Pinpoint the cell where the given text exists, returning its [x, y] midpoint coordinate. 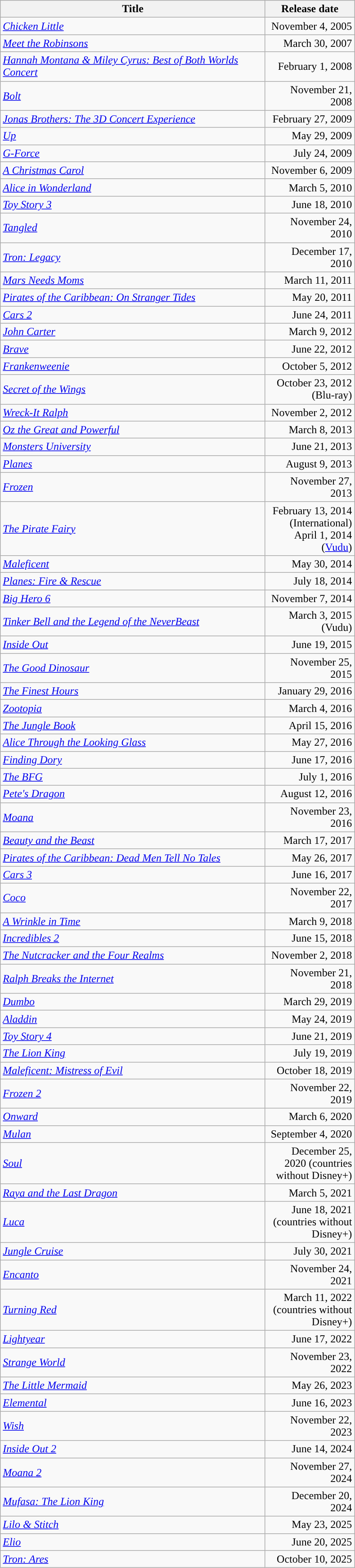
September 4, 2020 [310, 1134]
The Nutcracker and the Four Realms [133, 956]
Dumbo [133, 1002]
Title [133, 9]
Jonas Brothers: The 3D Concert Experience [133, 119]
Meet the Robinsons [133, 43]
The Lion King [133, 1053]
May 23, 2025 [310, 1525]
January 29, 2016 [310, 691]
November 27, 2013 [310, 487]
Mufasa: The Lion King [133, 1501]
Coco [133, 898]
Lilo & Stitch [133, 1525]
December 17, 2010 [310, 257]
The BFG [133, 777]
Tron: Legacy [133, 257]
Tangled [133, 228]
July 18, 2014 [310, 581]
February 1, 2008 [310, 67]
Tron: Ares [133, 1559]
Toy Story 3 [133, 204]
November 21, 2018 [310, 979]
May 26, 2017 [310, 857]
Raya and the Last Dragon [133, 1192]
Secret of the Wings [133, 389]
John Carter [133, 332]
October 10, 2025 [310, 1559]
March 5, 2021 [310, 1192]
Brave [133, 349]
July 24, 2009 [310, 153]
The Little Mermaid [133, 1386]
June 21, 2013 [310, 447]
A Wrinkle in Time [133, 921]
October 5, 2012 [310, 366]
April 15, 2016 [310, 725]
Bolt [133, 95]
Wreck-It Ralph [133, 412]
Big Hero 6 [133, 598]
March 3, 2015 (Vudu) [310, 621]
June 18, 2010 [310, 204]
Up [133, 136]
Moana 2 [133, 1473]
June 18, 2021 (countries without Disney+) [310, 1222]
G-Force [133, 153]
Strange World [133, 1363]
June 20, 2025 [310, 1542]
May 30, 2014 [310, 564]
Onward [133, 1117]
Alice Through the Looking Glass [133, 743]
June 15, 2018 [310, 938]
October 23, 2012 (Blu-ray) [310, 389]
March 9, 2018 [310, 921]
Mars Needs Moms [133, 281]
May 24, 2019 [310, 1019]
Pirates of the Caribbean: Dead Men Tell No Tales [133, 857]
May 29, 2009 [310, 136]
Mulan [133, 1134]
November 7, 2014 [310, 598]
October 18, 2019 [310, 1070]
Soul [133, 1163]
February 13, 2014 (International) April 1, 2014 (Vudu) [310, 529]
May 26, 2023 [310, 1386]
June 17, 2022 [310, 1339]
Turning Red [133, 1310]
A Christmas Carol [133, 170]
November 22, 2017 [310, 898]
March 30, 2007 [310, 43]
June 22, 2012 [310, 349]
Alice in Wonderland [133, 187]
December 25, 2020 (countries without Disney+) [310, 1163]
June 14, 2024 [310, 1449]
Frozen 2 [133, 1093]
Maleficent: Mistress of Evil [133, 1070]
Jungle Cruise [133, 1251]
May 20, 2011 [310, 298]
June 24, 2011 [310, 315]
November 25, 2015 [310, 668]
March 4, 2016 [310, 708]
November 23, 2022 [310, 1363]
December 20, 2024 [310, 1501]
Release date [310, 9]
November 22, 2019 [310, 1093]
June 17, 2016 [310, 760]
February 27, 2009 [310, 119]
Tinker Bell and the Legend of the NeverBeast [133, 621]
The Pirate Fairy [133, 529]
November 24, 2010 [310, 228]
March 29, 2019 [310, 1002]
Elemental [133, 1403]
Encanto [133, 1274]
March 17, 2017 [310, 840]
Monsters University [133, 447]
March 11, 2011 [310, 281]
Lightyear [133, 1339]
November 6, 2009 [310, 170]
June 16, 2023 [310, 1403]
Incredibles 2 [133, 938]
November 27, 2024 [310, 1473]
November 21, 2008 [310, 95]
Chicken Little [133, 26]
November 22, 2023 [310, 1426]
Frozen [133, 487]
Aladdin [133, 1019]
Luca [133, 1222]
November 2, 2018 [310, 956]
November 4, 2005 [310, 26]
Finding Dory [133, 760]
May 27, 2016 [310, 743]
Beauty and the Beast [133, 840]
Inside Out 2 [133, 1449]
March 11, 2022 (countries without Disney+) [310, 1310]
Toy Story 4 [133, 1036]
Frankenweenie [133, 366]
August 9, 2013 [310, 464]
Pete's Dragon [133, 794]
Elio [133, 1542]
Inside Out [133, 645]
June 21, 2019 [310, 1036]
Maleficent [133, 564]
Planes: Fire & Rescue [133, 581]
June 16, 2017 [310, 875]
November 24, 2021 [310, 1274]
March 6, 2020 [310, 1117]
November 23, 2016 [310, 817]
July 19, 2019 [310, 1053]
Planes [133, 464]
Cars 3 [133, 875]
March 9, 2012 [310, 332]
The Good Dinosaur [133, 668]
The Finest Hours [133, 691]
November 2, 2012 [310, 412]
June 19, 2015 [310, 645]
Cars 2 [133, 315]
March 8, 2013 [310, 430]
August 12, 2016 [310, 794]
Oz the Great and Powerful [133, 430]
July 30, 2021 [310, 1251]
Ralph Breaks the Internet [133, 979]
Wish [133, 1426]
July 1, 2016 [310, 777]
The Jungle Book [133, 725]
Pirates of the Caribbean: On Stranger Tides [133, 298]
Moana [133, 817]
Zootopia [133, 708]
March 5, 2010 [310, 187]
Hannah Montana & Miley Cyrus: Best of Both Worlds Concert [133, 67]
